Search for the cell housing the specified text and yield its [X, Y] center coordinate. 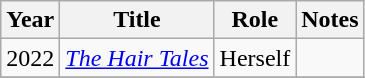
Title [137, 20]
Herself [255, 58]
The Hair Tales [137, 58]
Year [30, 20]
Role [255, 20]
2022 [30, 58]
Notes [330, 20]
